Return [X, Y] of the center of cell containing provided text 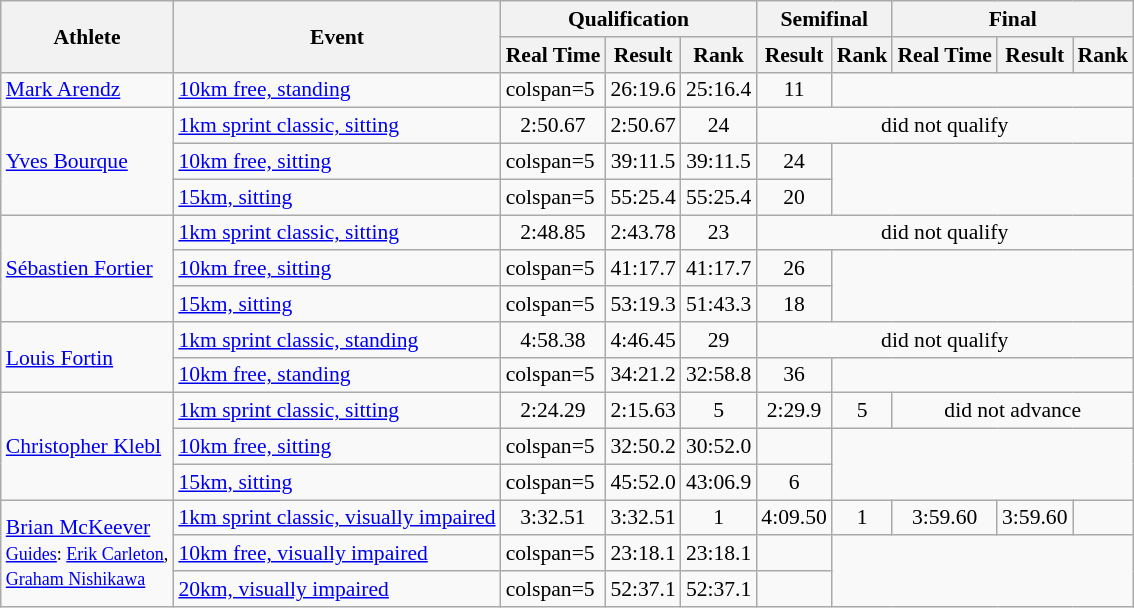
2:24.29 [554, 411]
29 [718, 340]
1km sprint classic, visually impaired [336, 518]
1km sprint classic, standing [336, 340]
Mark Arendz [88, 90]
Brian McKeeverGuides: Erik Carleton,Graham Nishikawa [88, 554]
4:46.45 [642, 340]
45:52.0 [642, 482]
4:58.38 [554, 340]
2:29.9 [794, 411]
Sébastien Fortier [88, 268]
32:58.8 [718, 375]
Qualification [629, 19]
26:19.6 [642, 90]
11 [794, 90]
30:52.0 [718, 447]
43:06.9 [718, 482]
34:21.2 [642, 375]
2:15.63 [642, 411]
20km, visually impaired [336, 589]
Athlete [88, 36]
18 [794, 304]
Christopher Klebl [88, 446]
Yves Bourque [88, 162]
23 [718, 233]
Final [1012, 19]
4:09.50 [794, 518]
did not advance [1012, 411]
6 [794, 482]
Semifinal [824, 19]
10km free, visually impaired [336, 554]
2:48.85 [554, 233]
Louis Fortin [88, 358]
Event [336, 36]
20 [794, 197]
36 [794, 375]
25:16.4 [718, 90]
26 [794, 269]
32:50.2 [642, 447]
2:43.78 [642, 233]
53:19.3 [642, 304]
51:43.3 [718, 304]
